Search for the cell housing the specified text and yield its (x, y) center coordinate. 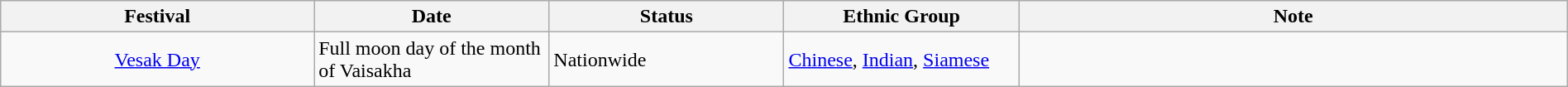
Nationwide (667, 60)
Festival (157, 17)
Chinese, Indian, Siamese (901, 60)
Date (432, 17)
Status (667, 17)
Full moon day of the month of Vaisakha (432, 60)
Ethnic Group (901, 17)
Vesak Day (157, 60)
Note (1293, 17)
